Determine the (x, y) coordinate at the center of the cell enclosing the given text.  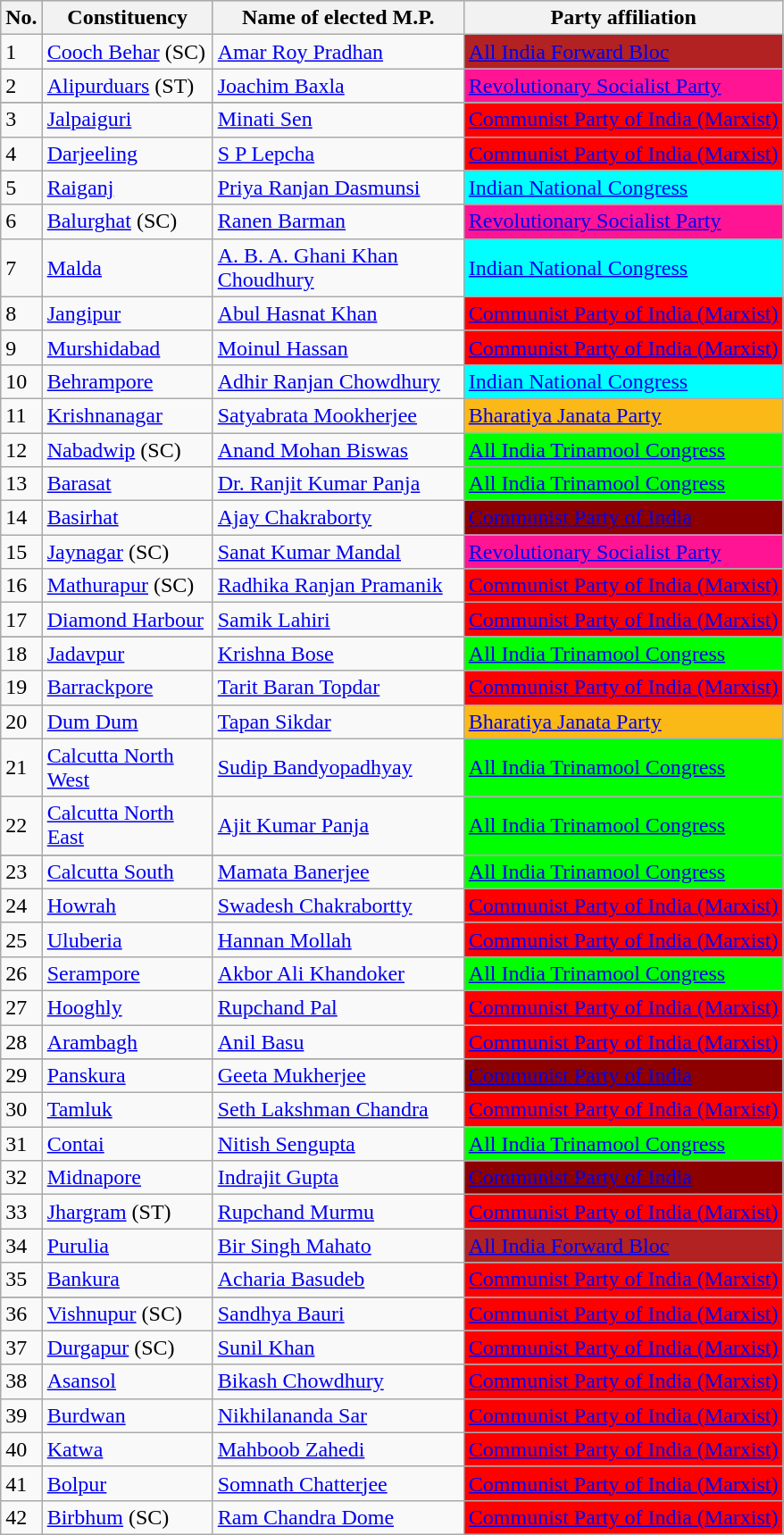
1 (21, 52)
31 (21, 1144)
Satyabrata Mookherjee (338, 415)
Sudip Bandyopadhyay (338, 768)
Tapan Sikdar (338, 722)
Adhir Ranjan Chowdhury (338, 381)
Ram Chandra Dome (338, 1517)
10 (21, 381)
7 (21, 268)
Bir Singh Mahato (338, 1246)
Hannan Mollah (338, 939)
Geeta Mukherjee (338, 1076)
35 (21, 1280)
Ajit Kumar Panja (338, 825)
Indrajit Gupta (338, 1178)
Jhargram (ST) (127, 1212)
12 (21, 449)
Katwa (127, 1449)
Purulia (127, 1246)
Asansol (127, 1381)
41 (21, 1483)
Swadesh Chakrabortty (338, 905)
22 (21, 825)
Arambagh (127, 1042)
A. B. A. Ghani Khan Choudhury (338, 268)
Barrackpore (127, 688)
Rupchand Murmu (338, 1212)
Nabadwip (SC) (127, 449)
24 (21, 905)
42 (21, 1517)
No. (21, 18)
21 (21, 768)
15 (21, 552)
Jaynagar (SC) (127, 552)
Ajay Chakraborty (338, 518)
39 (21, 1415)
Midnapore (127, 1178)
Tamluk (127, 1110)
Vishnupur (SC) (127, 1314)
Acharia Basudeb (338, 1280)
32 (21, 1178)
Bankura (127, 1280)
19 (21, 688)
29 (21, 1076)
Rupchand Pal (338, 1007)
Akbor Ali Khandoker (338, 973)
2 (21, 86)
Ranen Barman (338, 221)
Somnath Chatterjee (338, 1483)
Howrah (127, 905)
Serampore (127, 973)
Minati Sen (338, 120)
Malda (127, 268)
Name of elected M.P. (338, 18)
Priya Ranjan Dasmunsi (338, 188)
Barasat (127, 484)
Amar Roy Pradhan (338, 52)
Dum Dum (127, 722)
Sanat Kumar Mandal (338, 552)
11 (21, 415)
Jalpaiguri (127, 120)
Abul Hasnat Khan (338, 313)
Krishnanagar (127, 415)
Calcutta North East (127, 825)
34 (21, 1246)
Party affiliation (623, 18)
Cooch Behar (SC) (127, 52)
Behrampore (127, 381)
Anil Basu (338, 1042)
Bikash Chowdhury (338, 1381)
Mathurapur (SC) (127, 586)
3 (21, 120)
Tarit Baran Topdar (338, 688)
33 (21, 1212)
8 (21, 313)
Calcutta North West (127, 768)
Constituency (127, 18)
28 (21, 1042)
25 (21, 939)
Radhika Ranjan Pramanik (338, 586)
4 (21, 154)
37 (21, 1347)
38 (21, 1381)
Samik Lahiri (338, 620)
Moinul Hassan (338, 347)
Burdwan (127, 1415)
Balurghat (SC) (127, 221)
23 (21, 872)
Jadavpur (127, 654)
Calcutta South (127, 872)
30 (21, 1110)
Contai (127, 1144)
Mahboob Zahedi (338, 1449)
Nikhilananda Sar (338, 1415)
Bolpur (127, 1483)
20 (21, 722)
Joachim Baxla (338, 86)
Anand Mohan Biswas (338, 449)
Basirhat (127, 518)
9 (21, 347)
26 (21, 973)
Mamata Banerjee (338, 872)
36 (21, 1314)
18 (21, 654)
5 (21, 188)
40 (21, 1449)
27 (21, 1007)
6 (21, 221)
Hooghly (127, 1007)
Diamond Harbour (127, 620)
Durgapur (SC) (127, 1347)
Raiganj (127, 188)
Sandhya Bauri (338, 1314)
14 (21, 518)
Uluberia (127, 939)
17 (21, 620)
Dr. Ranjit Kumar Panja (338, 484)
Jangipur (127, 313)
16 (21, 586)
Krishna Bose (338, 654)
Nitish Sengupta (338, 1144)
13 (21, 484)
Alipurduars (ST) (127, 86)
S P Lepcha (338, 154)
Murshidabad (127, 347)
Panskura (127, 1076)
Darjeeling (127, 154)
Seth Lakshman Chandra (338, 1110)
Sunil Khan (338, 1347)
Birbhum (SC) (127, 1517)
